Determine the [x, y] coordinate at the center of the cell enclosing the given text.  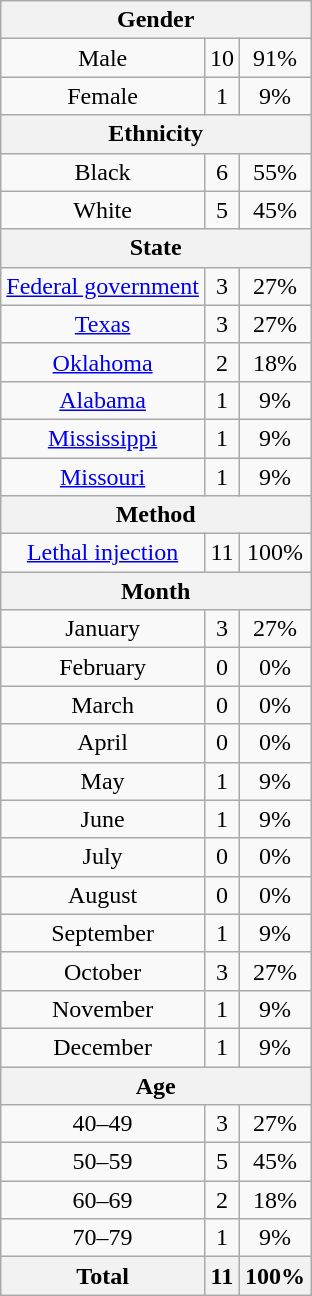
August [103, 895]
Alabama [103, 400]
91% [274, 58]
State [156, 248]
Gender [156, 20]
Lethal injection [103, 553]
Oklahoma [103, 362]
September [103, 933]
Mississippi [103, 438]
50–59 [103, 1162]
December [103, 1047]
70–79 [103, 1238]
Method [156, 515]
October [103, 971]
10 [222, 58]
February [103, 667]
White [103, 210]
Texas [103, 324]
November [103, 1009]
60–69 [103, 1200]
40–49 [103, 1124]
May [103, 781]
March [103, 705]
55% [274, 172]
Federal government [103, 286]
April [103, 743]
Month [156, 591]
Age [156, 1085]
Missouri [103, 477]
Female [103, 96]
Ethnicity [156, 134]
June [103, 819]
January [103, 629]
Black [103, 172]
Total [103, 1276]
6 [222, 172]
Male [103, 58]
July [103, 857]
